Scan for the cell matching the given text and deliver its [X, Y] coordinate at center. 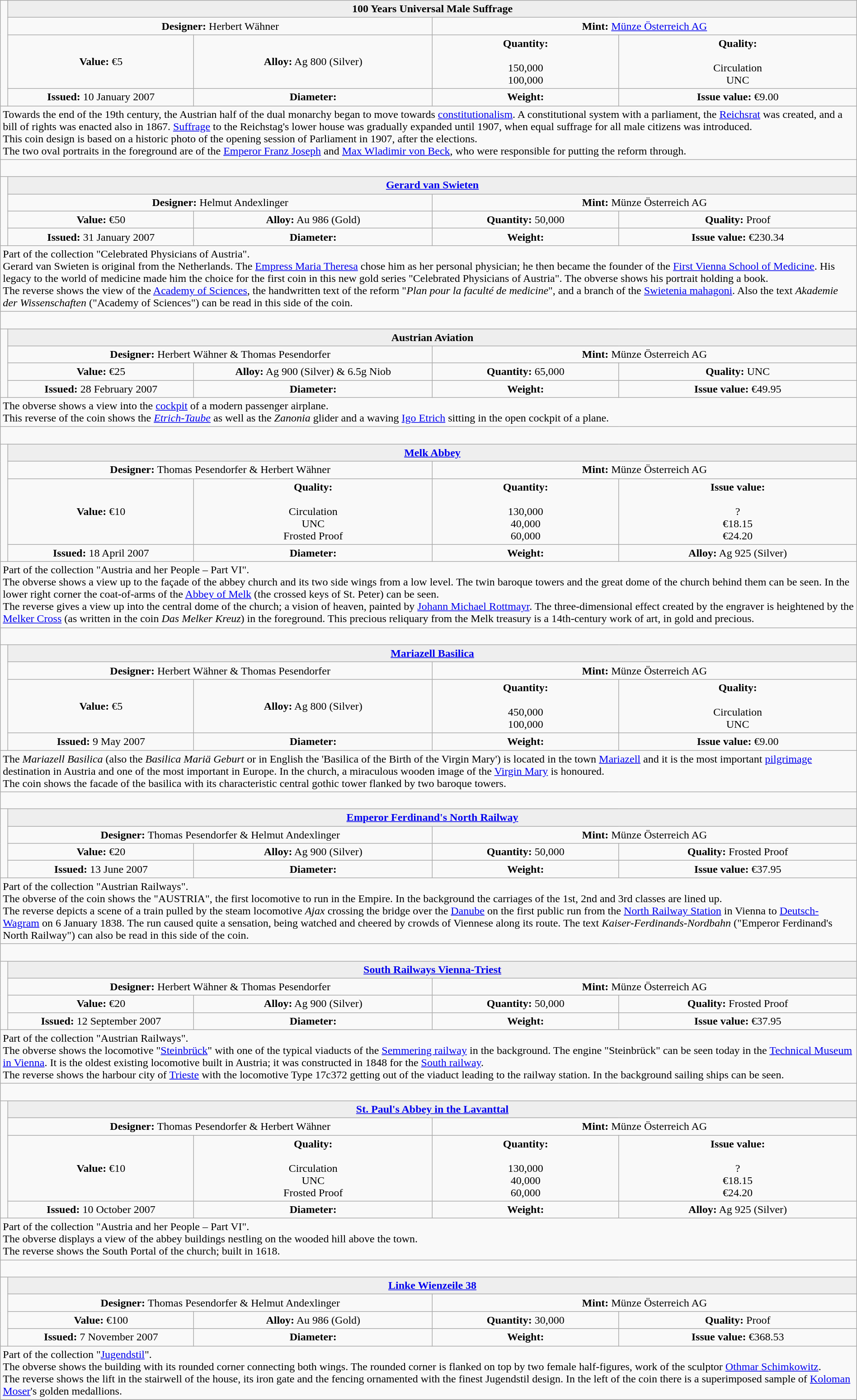
Linke Wienzeile 38 [432, 1286]
Mariazell Basilica [432, 653]
Issued: 12 September 2007 [101, 1021]
Issue value: €230.34 [738, 237]
Quantity: 65,000 [526, 372]
Melk Abbey [432, 453]
Issued: 10 October 2007 [101, 1210]
Issued: 28 February 2007 [101, 389]
Value: €25 [101, 372]
Issue value: €49.95 [738, 389]
Issued: 31 January 2007 [101, 237]
Value: €50 [101, 220]
Issued: 7 November 2007 [101, 1337]
Alloy: Ag 900 (Silver) & 6.5g Niob [313, 372]
Designer: Herbert Wähner [221, 26]
Issued: 13 June 2007 [101, 869]
Designer: Helmut Andexlinger [221, 202]
South Railways Vienna-Triest [432, 969]
Value: €100 [101, 1320]
Issued: 9 May 2007 [101, 741]
Gerard van Swieten [432, 185]
Quality: UNC [738, 372]
Emperor Ferdinand's North Railway [432, 818]
Issued: 18 April 2007 [101, 553]
Austrian Aviation [432, 337]
Quantity:450,000 100,000 [526, 706]
Quantity:150,000 100,000 [526, 61]
Issued: 10 January 2007 [101, 97]
100 Years Universal Male Suffrage [432, 9]
St. Paul's Abbey in the Lavanttal [432, 1109]
Issue value: €368.53 [738, 1337]
Quantity: 30,000 [526, 1320]
